Pinpoint the cell where the given text exists, returning its [X, Y] midpoint coordinate. 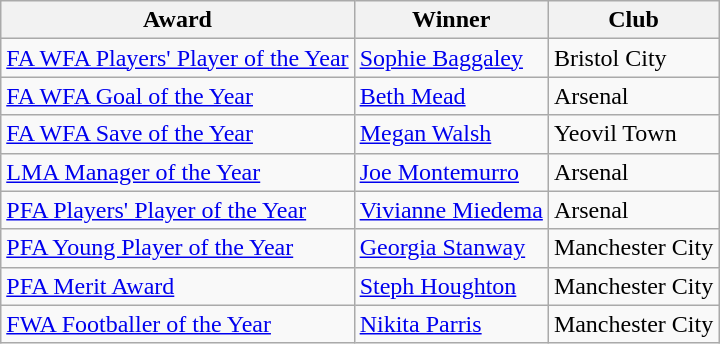
FA WFA Save of the Year [178, 134]
Beth Mead [451, 96]
Club [633, 20]
Sophie Baggaley [451, 58]
PFA Merit Award [178, 286]
Joe Montemurro [451, 172]
FA WFA Goal of the Year [178, 96]
LMA Manager of the Year [178, 172]
Steph Houghton [451, 286]
Yeovil Town [633, 134]
PFA Players' Player of the Year [178, 210]
FA WFA Players' Player of the Year [178, 58]
Megan Walsh [451, 134]
Vivianne Miedema [451, 210]
Winner [451, 20]
Award [178, 20]
Nikita Parris [451, 324]
FWA Footballer of the Year [178, 324]
Bristol City [633, 58]
PFA Young Player of the Year [178, 248]
Georgia Stanway [451, 248]
